From the cell containing the given text, extract its center point as [X, Y] coordinate. 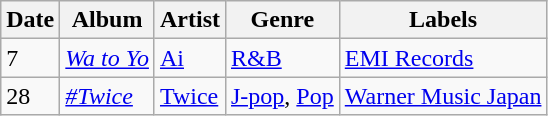
Warner Music Japan [443, 96]
Genre [282, 20]
Date [30, 20]
Ai [190, 58]
28 [30, 96]
7 [30, 58]
J-pop, Pop [282, 96]
Labels [443, 20]
EMI Records [443, 58]
Twice [190, 96]
Artist [190, 20]
R&B [282, 58]
#Twice [108, 96]
Album [108, 20]
Wa to Yo [108, 58]
